Provide the (x, y) coordinate of the cell's center where the given text is located.  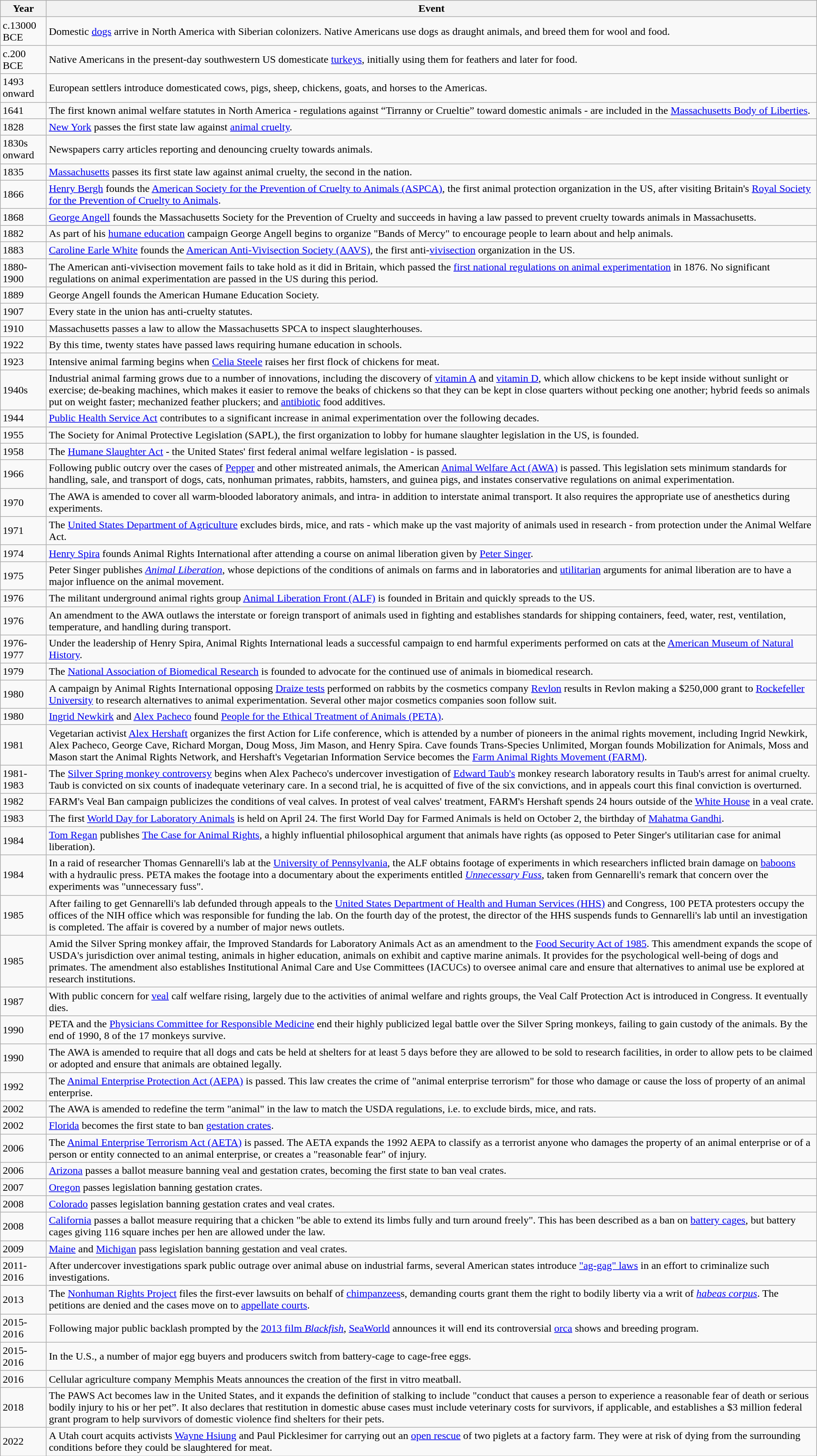
Ingrid Newkirk and Alex Pacheco found People for the Ethical Treatment of Animals (PETA). (431, 717)
1880-1900 (24, 272)
2007 (24, 1187)
Every state in the union has anti-cruelty statutes. (431, 312)
1979 (24, 672)
Caroline Earle White founds the American Anti-Vivisection Society (AAVS), the first anti-vivisection organization in the US. (431, 250)
1922 (24, 345)
1971 (24, 530)
The National Association of Biomedical Research is founded to advocate for the continued use of animals in biomedical research. (431, 672)
c.13000 BCE (24, 31)
2022 (24, 1441)
European settlers introduce domesticated cows, pigs, sheep, chickens, goats, and horses to the Americas. (431, 88)
Massachusetts passes a law to allow the Massachusetts SPCA to inspect slaughterhouses. (431, 328)
1982 (24, 802)
2018 (24, 1407)
The AWA is amended to redefine the term "animal" in the law to match the USDA regulations, i.e. to exclude birds, mice, and rats. (431, 1109)
1923 (24, 362)
1975 (24, 576)
1974 (24, 553)
Native Americans in the present-day southwestern US domesticate turkeys, initially using them for feathers and later for food. (431, 59)
1970 (24, 502)
1641 (24, 110)
Oregon passes legislation banning gestation crates. (431, 1187)
1940s (24, 390)
Intensive animal farming begins when Celia Steele raises her first flock of chickens for meat. (431, 362)
As part of his humane education campaign George Angell begins to organize "Bands of Mercy" to encourage people to learn about and help animals. (431, 233)
Henry Spira founds Animal Rights International after attending a course on animal liberation given by Peter Singer. (431, 553)
1981 (24, 745)
1966 (24, 474)
1866 (24, 195)
1976-1977 (24, 649)
c.200 BCE (24, 59)
Domestic dogs arrive in North America with Siberian colonizers. Native Americans use dogs as draught animals, and breed them for wool and food. (431, 31)
2013 (24, 1300)
In the U.S., a number of major egg buyers and producers switch from battery-cage to cage-free eggs. (431, 1357)
Public Health Service Act contributes to a significant increase in animal experimentation over the following decades. (431, 418)
Maine and Michigan pass legislation banning gestation and veal crates. (431, 1249)
1493 onward (24, 88)
1987 (24, 1001)
1883 (24, 250)
Event (431, 9)
Year (24, 9)
Massachusetts passes its first state law against animal cruelty, the second in the nation. (431, 172)
2011-2016 (24, 1271)
1830s onward (24, 149)
2016 (24, 1379)
1958 (24, 451)
New York passes the first state law against animal cruelty. (431, 127)
By this time, twenty states have passed laws requiring humane education in schools. (431, 345)
Cellular agriculture company Memphis Meats announces the creation of the first in vitro meatball. (431, 1379)
1835 (24, 172)
Newspapers carry articles reporting and denouncing cruelty towards animals. (431, 149)
The militant underground animal rights group Animal Liberation Front (ALF) is founded in Britain and quickly spreads to the US. (431, 598)
2009 (24, 1249)
1910 (24, 328)
1907 (24, 312)
Colorado passes legislation banning gestation crates and veal crates. (431, 1204)
1944 (24, 418)
1889 (24, 295)
1868 (24, 217)
The Society for Animal Protective Legislation (SAPL), the first organization to lobby for humane slaughter legislation in the US, is founded. (431, 435)
1955 (24, 435)
1992 (24, 1086)
1882 (24, 233)
1981-1983 (24, 779)
Florida becomes the first state to ban gestation crates. (431, 1126)
1983 (24, 818)
Arizona passes a ballot measure banning veal and gestation crates, becoming the first state to ban veal crates. (431, 1171)
George Angell founds the American Humane Education Society. (431, 295)
The Humane Slaughter Act - the United States' first federal animal welfare legislation - is passed. (431, 451)
1828 (24, 127)
